Search for the cell housing the specified text and yield its [X, Y] center coordinate. 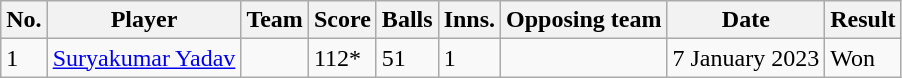
Won [863, 58]
51 [407, 58]
112* [342, 58]
7 January 2023 [746, 58]
Score [342, 20]
Opposing team [584, 20]
Date [746, 20]
Result [863, 20]
Balls [407, 20]
Player [144, 20]
Suryakumar Yadav [144, 58]
Team [275, 20]
Inns. [469, 20]
No. [24, 20]
